From the cell containing the given text, extract its center point as (X, Y) coordinate. 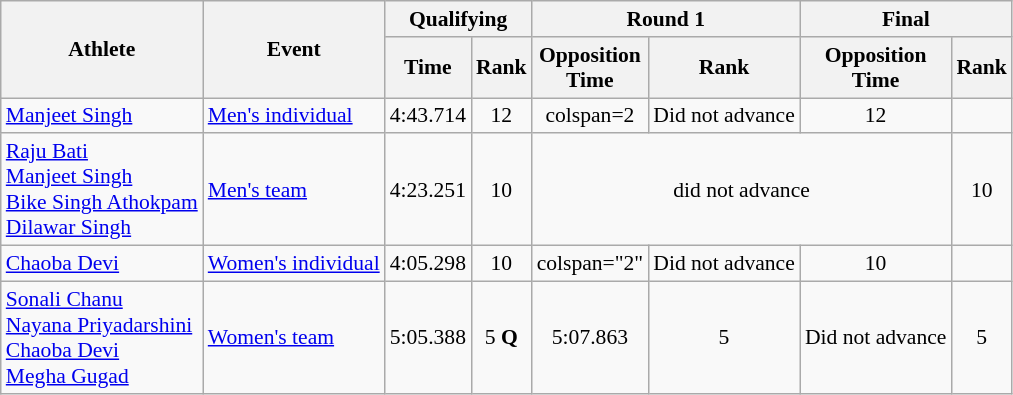
5:05.388 (428, 337)
Sonali ChanuNayana PriyadarshiniChaoba DeviMegha Gugad (102, 337)
Manjeet Singh (102, 116)
colspan="2" (590, 264)
Qualifying (458, 19)
4:05.298 (428, 264)
colspan=2 (590, 116)
did not advance (742, 190)
Women's team (294, 337)
Round 1 (666, 19)
4:43.714 (428, 116)
Final (906, 19)
Raju BatiManjeet SinghBike Singh AthokpamDilawar Singh (102, 190)
5:07.863 (590, 337)
4:23.251 (428, 190)
Event (294, 50)
Chaoba Devi (102, 264)
Men's individual (294, 116)
Athlete (102, 50)
Women's individual (294, 264)
5 Q (502, 337)
Men's team (294, 190)
Time (428, 68)
